Determine the [X, Y] coordinate at the center of the cell enclosing the given text.  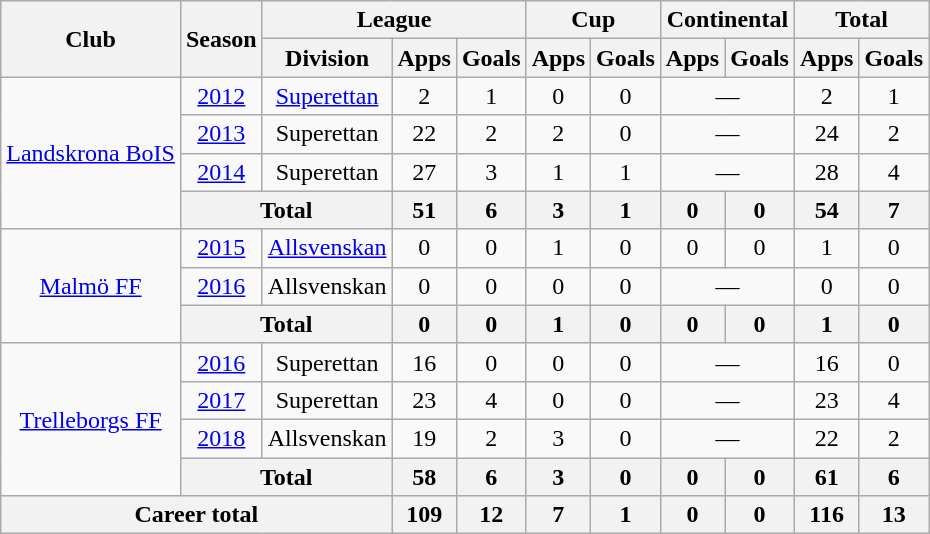
54 [826, 210]
2014 [221, 172]
Cup [593, 20]
58 [424, 477]
2012 [221, 96]
Season [221, 39]
Trelleborgs FF [91, 419]
2015 [221, 248]
12 [491, 515]
28 [826, 172]
League [394, 20]
61 [826, 477]
13 [894, 515]
2018 [221, 438]
Continental [727, 20]
109 [424, 515]
51 [424, 210]
Division [327, 58]
116 [826, 515]
24 [826, 134]
Club [91, 39]
Malmö FF [91, 286]
Career total [196, 515]
Landskrona BoIS [91, 153]
2013 [221, 134]
27 [424, 172]
2017 [221, 400]
19 [424, 438]
